Detect which cell encompasses the target text, then output its [x, y] center coordinate. 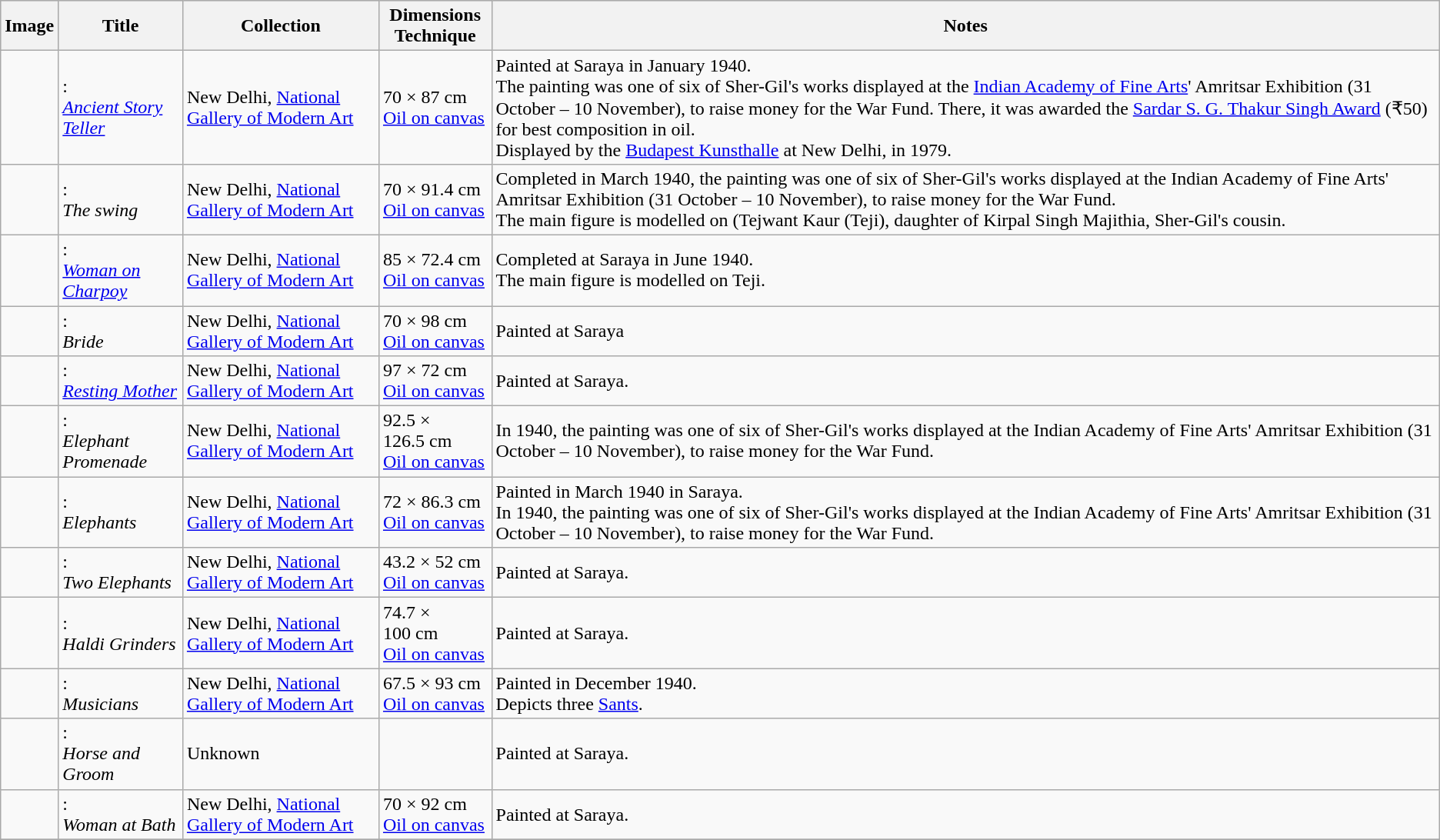
85 × 72.4 cmOil on canvas [435, 270]
Painted at Saraya [965, 331]
70 × 92 cmOil on canvas [435, 814]
Notes [965, 26]
:The swing [121, 199]
Unknown [280, 754]
Collection [280, 26]
43.2 × 52 cmOil on canvas [435, 572]
:Elephant Promenade [121, 442]
:Elephants [121, 512]
:Woman at Bath [121, 814]
70 × 91.4 cmOil on canvas [435, 199]
DimensionsTechnique [435, 26]
70 × 87 cmOil on canvas [435, 108]
:Ancient Story Teller [121, 108]
:Woman on Charpoy [121, 270]
72 × 86.3 cmOil on canvas [435, 512]
:Haldi Grinders [121, 633]
74.7 × 100 cmOil on canvas [435, 633]
:Musicians [121, 694]
:Horse and Groom [121, 754]
:Bride [121, 331]
67.5 × 93 cmOil on canvas [435, 694]
70 × 98 cmOil on canvas [435, 331]
97 × 72 cmOil on canvas [435, 382]
Title [121, 26]
:Resting Mother [121, 382]
:Two Elephants [121, 572]
Completed at Saraya in June 1940.The main figure is modelled on Teji. [965, 270]
Image [29, 26]
Painted in December 1940.Depicts three Sants. [965, 694]
92.5 × 126.5 cmOil on canvas [435, 442]
